For the text-containing cell, return its midpoint in (X, Y) coordinate format. 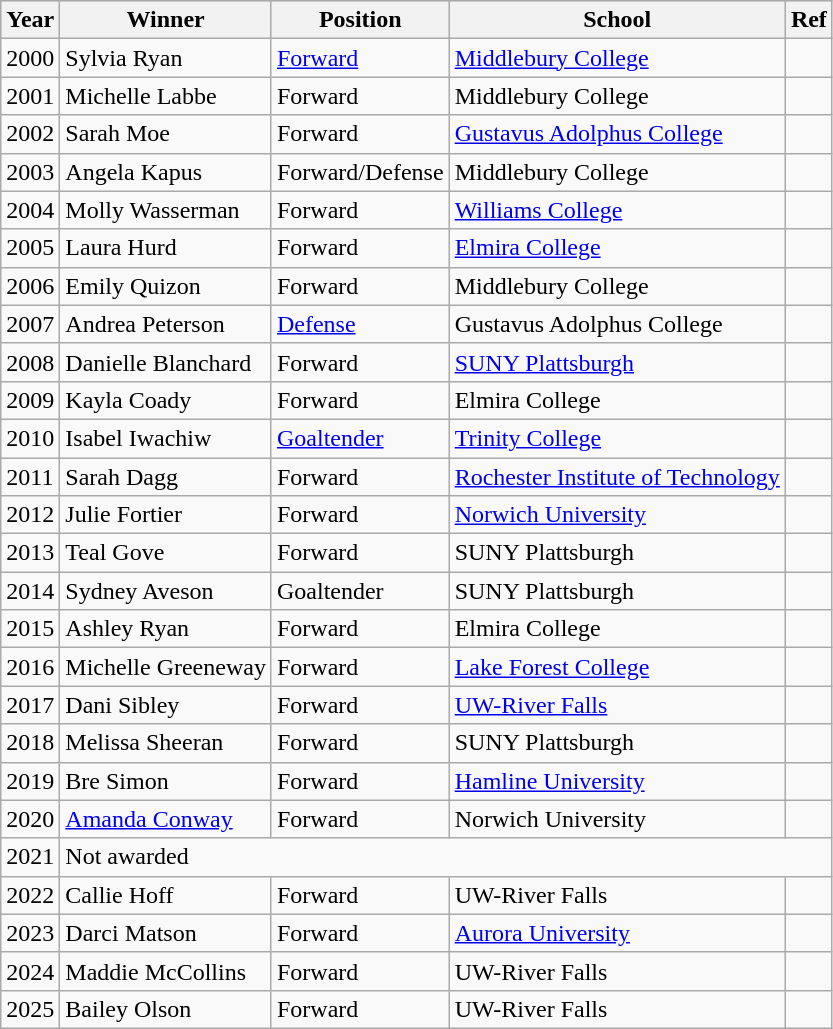
2005 (30, 248)
Year (30, 20)
2000 (30, 58)
Julie Fortier (166, 515)
Callie Hoff (166, 895)
2008 (30, 362)
2021 (30, 857)
Hamline University (617, 781)
Sarah Moe (166, 134)
2004 (30, 210)
Kayla Coady (166, 400)
2018 (30, 743)
Michelle Greeneway (166, 667)
Darci Matson (166, 933)
2007 (30, 324)
2015 (30, 629)
2016 (30, 667)
Isabel Iwachiw (166, 438)
Angela Kapus (166, 172)
Position (360, 20)
Teal Gove (166, 553)
Trinity College (617, 438)
2001 (30, 96)
Dani Sibley (166, 705)
Rochester Institute of Technology (617, 477)
Molly Wasserman (166, 210)
2010 (30, 438)
Bre Simon (166, 781)
2006 (30, 286)
Sarah Dagg (166, 477)
2009 (30, 400)
School (617, 20)
2019 (30, 781)
Lake Forest College (617, 667)
Forward/Defense (360, 172)
Michelle Labbe (166, 96)
Emily Quizon (166, 286)
Ashley Ryan (166, 629)
2023 (30, 933)
Andrea Peterson (166, 324)
Laura Hurd (166, 248)
2012 (30, 515)
Bailey Olson (166, 1009)
2025 (30, 1009)
Sydney Aveson (166, 591)
2024 (30, 971)
2002 (30, 134)
Amanda Conway (166, 819)
Winner (166, 20)
Sylvia Ryan (166, 58)
Ref (808, 20)
Aurora University (617, 933)
Not awarded (446, 857)
2014 (30, 591)
2011 (30, 477)
2022 (30, 895)
Williams College (617, 210)
Defense (360, 324)
2013 (30, 553)
2017 (30, 705)
Maddie McCollins (166, 971)
2003 (30, 172)
Danielle Blanchard (166, 362)
2020 (30, 819)
Melissa Sheeran (166, 743)
